From the cell containing the given text, extract its center point as (X, Y) coordinate. 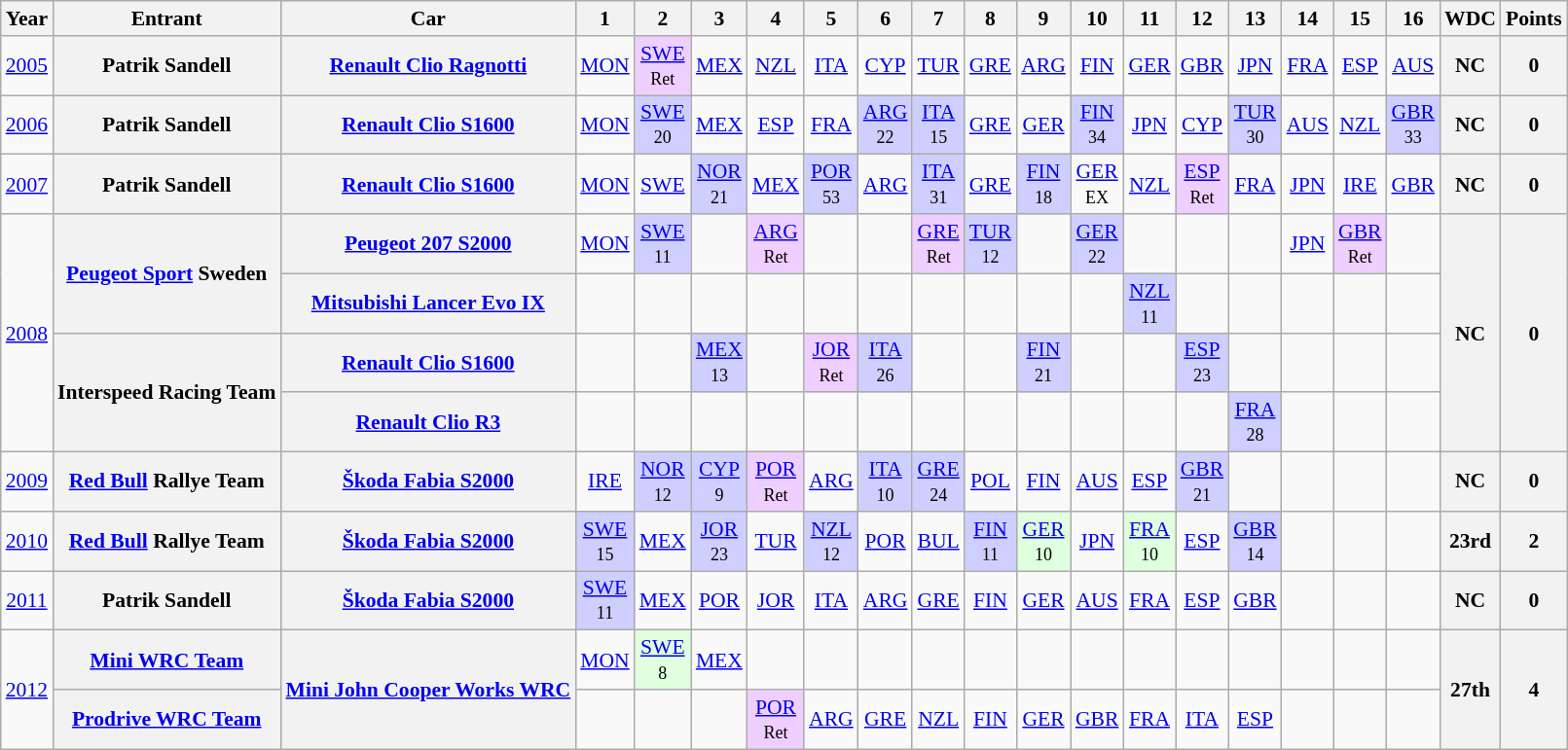
Peugeot 207 S2000 (428, 243)
FIN18 (1043, 185)
WDC (1470, 18)
8 (991, 18)
Mitsubishi Lancer Evo IX (428, 304)
2005 (27, 66)
ITA10 (886, 482)
FRA28 (1256, 422)
BUL (938, 541)
SWE15 (605, 541)
11 (1149, 18)
Car (428, 18)
SWE (663, 185)
Points (1534, 18)
13 (1256, 18)
7 (938, 18)
SWERet (663, 66)
GER10 (1043, 541)
ESP23 (1203, 362)
1 (605, 18)
POR53 (831, 185)
GRERet (938, 243)
Mini John Cooper Works WRC (428, 690)
Prodrive WRC Team (166, 720)
FRA10 (1149, 541)
Year (27, 18)
ARG22 (886, 125)
2009 (27, 482)
6 (886, 18)
NOR21 (719, 185)
CYP9 (719, 482)
GER22 (1098, 243)
ITA31 (938, 185)
5 (831, 18)
NOR12 (663, 482)
GBR21 (1203, 482)
16 (1413, 18)
2008 (27, 333)
12 (1203, 18)
TUR12 (991, 243)
23rd (1470, 541)
Interspeed Racing Team (166, 392)
MEX13 (719, 362)
2012 (27, 690)
ITA26 (886, 362)
ARGRet (776, 243)
FIN21 (1043, 362)
Renault Clio R3 (428, 422)
9 (1043, 18)
3 (719, 18)
JORRet (831, 362)
NZL12 (831, 541)
ESPRet (1203, 185)
NZL11 (1149, 304)
15 (1361, 18)
2007 (27, 185)
Renault Clio Ragnotti (428, 66)
GEREX (1098, 185)
GRE24 (938, 482)
2010 (27, 541)
Peugeot Sport Sweden (166, 273)
JOR23 (719, 541)
FIN34 (1098, 125)
SWE8 (663, 660)
SWE20 (663, 125)
GBRRet (1361, 243)
Mini WRC Team (166, 660)
GBR33 (1413, 125)
POL (991, 482)
10 (1098, 18)
ITA15 (938, 125)
2006 (27, 125)
14 (1308, 18)
FIN11 (991, 541)
TUR30 (1256, 125)
2011 (27, 601)
Entrant (166, 18)
JOR (776, 601)
27th (1470, 690)
GBR14 (1256, 541)
